Output the (X, Y) coordinate of the center of the cell containing the given text.  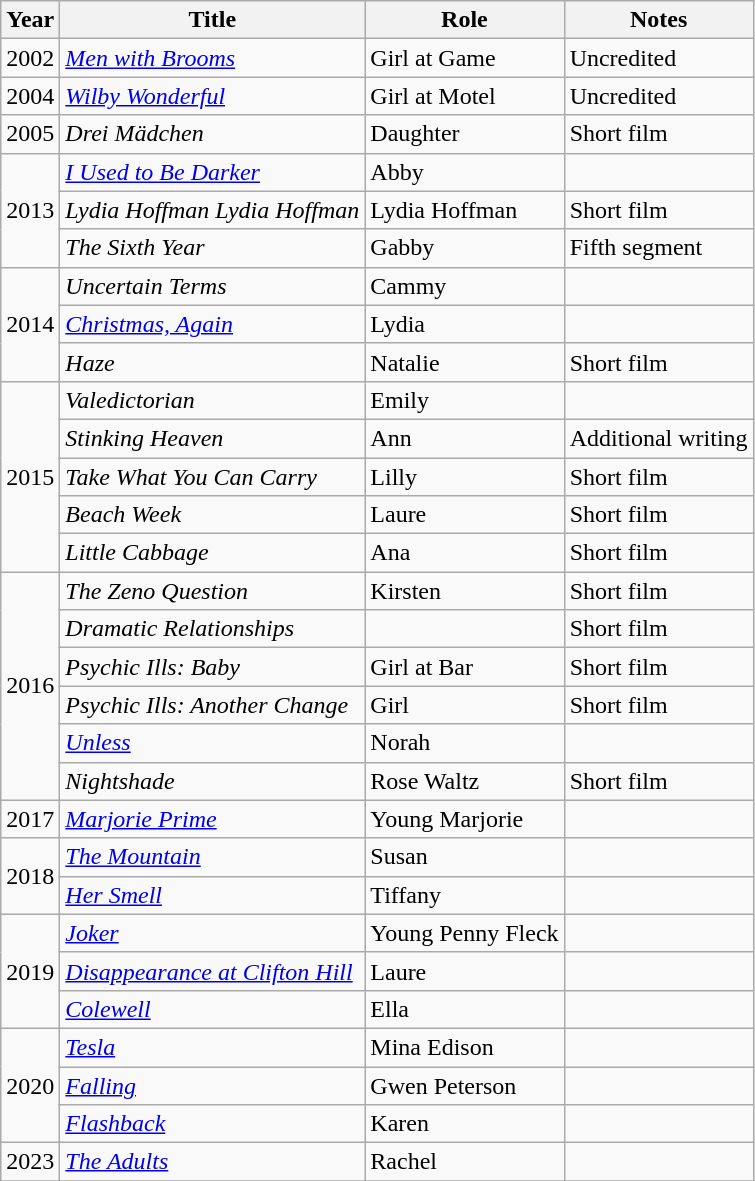
Psychic Ills: Another Change (212, 705)
Wilby Wonderful (212, 96)
Emily (464, 400)
Kirsten (464, 591)
Mina Edison (464, 1047)
Tiffany (464, 895)
The Mountain (212, 857)
2004 (30, 96)
2015 (30, 476)
2019 (30, 971)
The Zeno Question (212, 591)
2017 (30, 819)
Fifth segment (658, 248)
2018 (30, 876)
Title (212, 20)
Little Cabbage (212, 553)
2002 (30, 58)
I Used to Be Darker (212, 172)
2014 (30, 324)
Susan (464, 857)
Norah (464, 743)
Karen (464, 1124)
2013 (30, 210)
Ana (464, 553)
Unless (212, 743)
Christmas, Again (212, 324)
Role (464, 20)
Additional writing (658, 438)
Disappearance at Clifton Hill (212, 971)
Stinking Heaven (212, 438)
2016 (30, 686)
Lilly (464, 477)
Haze (212, 362)
Her Smell (212, 895)
Natalie (464, 362)
Girl at Bar (464, 667)
Joker (212, 933)
Men with Brooms (212, 58)
Rachel (464, 1162)
Dramatic Relationships (212, 629)
Lydia Hoffman Lydia Hoffman (212, 210)
Ella (464, 1009)
2005 (30, 134)
Notes (658, 20)
Rose Waltz (464, 781)
2023 (30, 1162)
Drei Mädchen (212, 134)
Marjorie Prime (212, 819)
Abby (464, 172)
Valedictorian (212, 400)
Lydia Hoffman (464, 210)
Girl (464, 705)
Gabby (464, 248)
Colewell (212, 1009)
Take What You Can Carry (212, 477)
2020 (30, 1085)
Beach Week (212, 515)
Nightshade (212, 781)
Uncertain Terms (212, 286)
Girl at Game (464, 58)
The Sixth Year (212, 248)
Daughter (464, 134)
Girl at Motel (464, 96)
Cammy (464, 286)
Lydia (464, 324)
Ann (464, 438)
Tesla (212, 1047)
Falling (212, 1085)
Young Penny Fleck (464, 933)
The Adults (212, 1162)
Gwen Peterson (464, 1085)
Flashback (212, 1124)
Young Marjorie (464, 819)
Year (30, 20)
Psychic Ills: Baby (212, 667)
